Detect which cell encompasses the target text, then output its (X, Y) center coordinate. 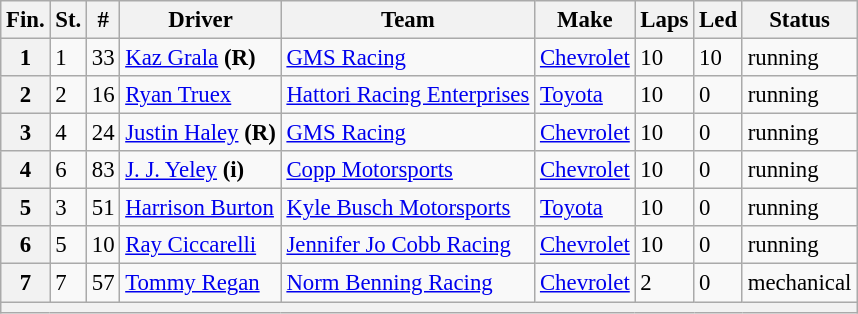
24 (104, 133)
Status (799, 20)
Norm Benning Racing (408, 283)
Fin. (26, 20)
J. J. Yeley (i) (200, 170)
Tommy Regan (200, 283)
Jennifer Jo Cobb Racing (408, 245)
Team (408, 20)
Kyle Busch Motorsports (408, 208)
mechanical (799, 283)
# (104, 20)
St. (68, 20)
Driver (200, 20)
Make (585, 20)
Hattori Racing Enterprises (408, 95)
51 (104, 208)
Ray Ciccarelli (200, 245)
16 (104, 95)
Ryan Truex (200, 95)
83 (104, 170)
Led (718, 20)
Copp Motorsports (408, 170)
Laps (664, 20)
Kaz Grala (R) (200, 58)
57 (104, 283)
33 (104, 58)
Justin Haley (R) (200, 133)
Harrison Burton (200, 208)
